Return [x, y] of the center of cell containing provided text 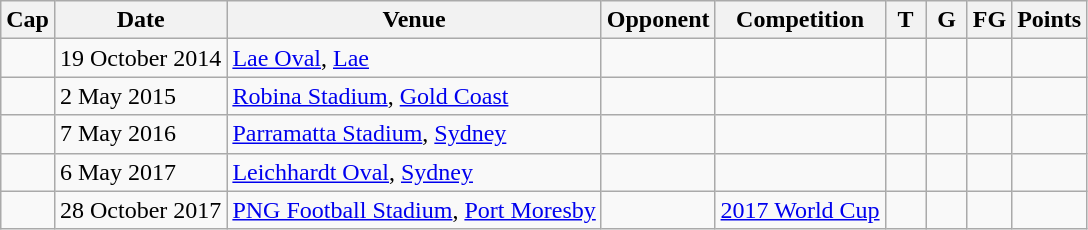
Opponent [658, 20]
7 May 2016 [140, 134]
Points [1050, 20]
Date [140, 20]
28 October 2017 [140, 210]
Venue [414, 20]
Robina Stadium, Gold Coast [414, 96]
G [946, 20]
FG [989, 20]
Competition [800, 20]
6 May 2017 [140, 172]
19 October 2014 [140, 58]
Parramatta Stadium, Sydney [414, 134]
2 May 2015 [140, 96]
Lae Oval, Lae [414, 58]
PNG Football Stadium, Port Moresby [414, 210]
T [906, 20]
Leichhardt Oval, Sydney [414, 172]
Cap [28, 20]
2017 World Cup [800, 210]
